Capture the cell that displays the provided text and extract its [X, Y] central coordinate. 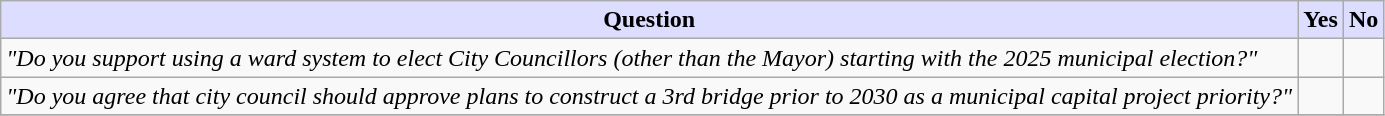
"Do you agree that city council should approve plans to construct a 3rd bridge prior to 2030 as a municipal capital project priority?" [650, 96]
No [1363, 20]
"Do you support using a ward system to elect City Councillors (other than the Mayor) starting with the 2025 municipal election?" [650, 58]
Question [650, 20]
Yes [1321, 20]
